Return the [X, Y] coordinate for the center point of the cell that contains the specified text.  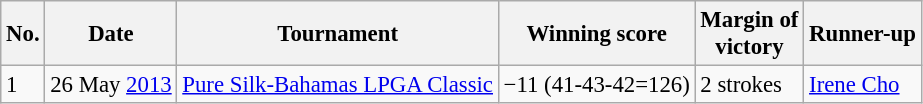
Irene Cho [862, 85]
Date [111, 34]
Runner-up [862, 34]
Pure Silk-Bahamas LPGA Classic [338, 85]
Margin ofvictory [750, 34]
Winning score [596, 34]
2 strokes [750, 85]
No. [23, 34]
−11 (41-43-42=126) [596, 85]
Tournament [338, 34]
26 May 2013 [111, 85]
1 [23, 85]
